Return (x, y) of the center of cell containing provided text 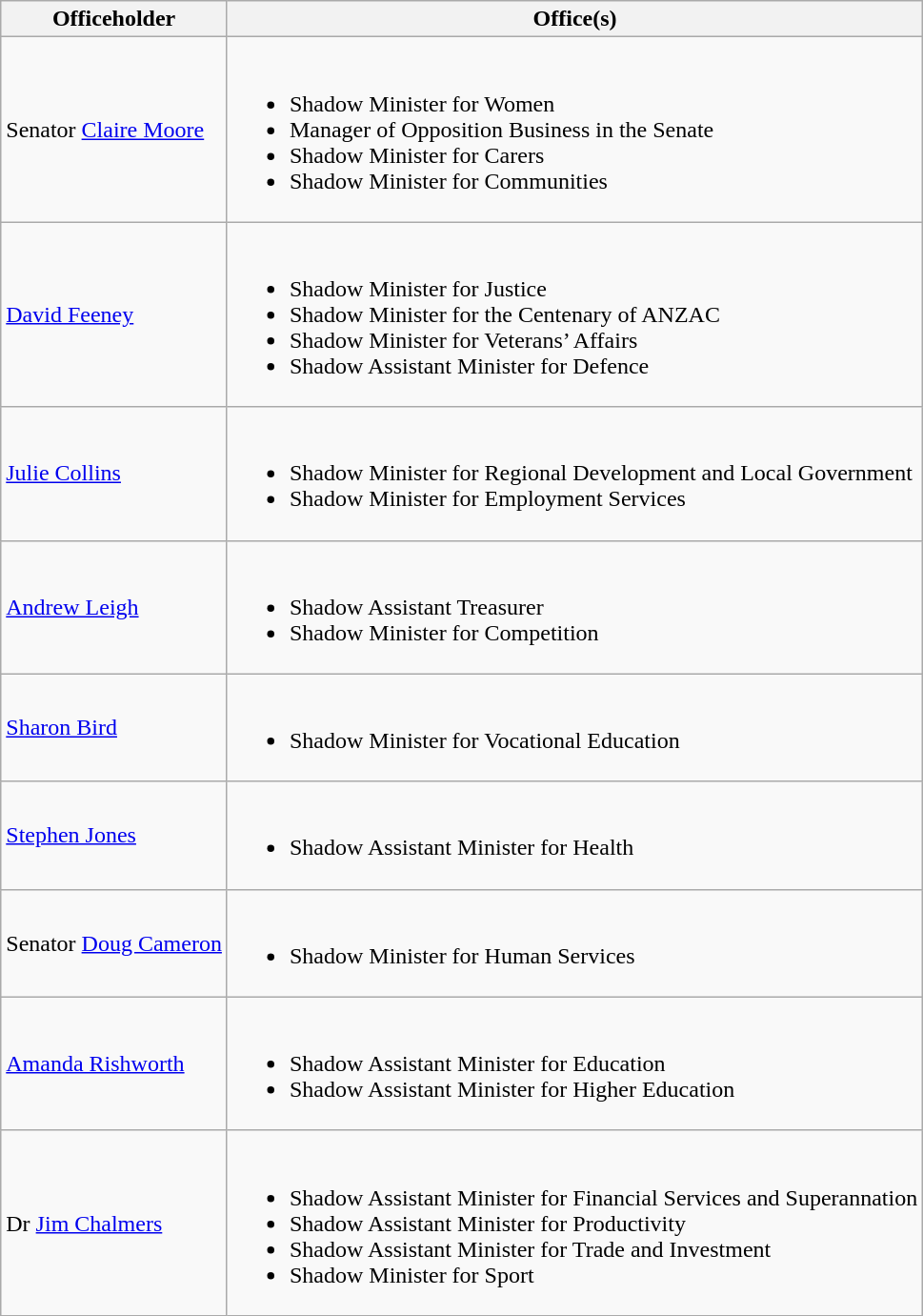
David Feeney (114, 314)
Office(s) (574, 19)
Sharon Bird (114, 728)
Shadow Minister for Vocational Education (574, 728)
Shadow Assistant Minister for Health (574, 835)
Andrew Leigh (114, 607)
Shadow Assistant Minister for EducationShadow Assistant Minister for Higher Education (574, 1063)
Shadow Minister for Human Services (574, 943)
Senator Claire Moore (114, 130)
Dr Jim Chalmers (114, 1223)
Shadow Minister for JusticeShadow Minister for the Centenary of ANZACShadow Minister for Veterans’ AffairsShadow Assistant Minister for Defence (574, 314)
Stephen Jones (114, 835)
Shadow Assistant TreasurerShadow Minister for Competition (574, 607)
Senator Doug Cameron (114, 943)
Shadow Minister for WomenManager of Opposition Business in the SenateShadow Minister for CarersShadow Minister for Communities (574, 130)
Julie Collins (114, 474)
Shadow Minister for Regional Development and Local GovernmentShadow Minister for Employment Services (574, 474)
Officeholder (114, 19)
Amanda Rishworth (114, 1063)
